Scan for the cell matching the given text and deliver its (X, Y) coordinate at center. 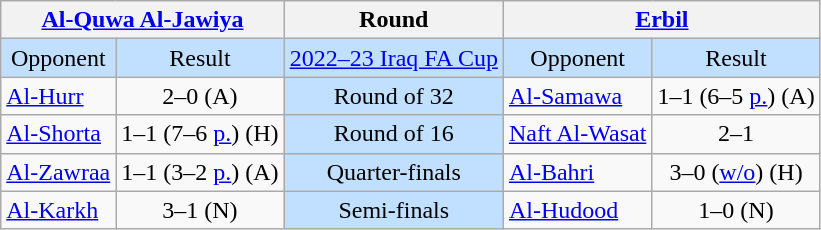
3–0 (w/o) (H) (736, 172)
Al-Hurr (58, 96)
1–1 (3–2 p.) (A) (200, 172)
Semi-finals (394, 210)
Round of 32 (394, 96)
2–0 (A) (200, 96)
Al-Zawraa (58, 172)
2022–23 Iraq FA Cup (394, 58)
Naft Al-Wasat (577, 134)
Erbil (662, 20)
2–1 (736, 134)
1–0 (N) (736, 210)
Round of 16 (394, 134)
1–1 (6–5 p.) (A) (736, 96)
Al-Samawa (577, 96)
Al-Bahri (577, 172)
Al-Quwa Al-Jawiya (142, 20)
Round (394, 20)
Al-Hudood (577, 210)
Quarter-finals (394, 172)
1–1 (7–6 p.) (H) (200, 134)
3–1 (N) (200, 210)
Al-Karkh (58, 210)
Al-Shorta (58, 134)
